Return (X, Y) of the center of cell containing provided text 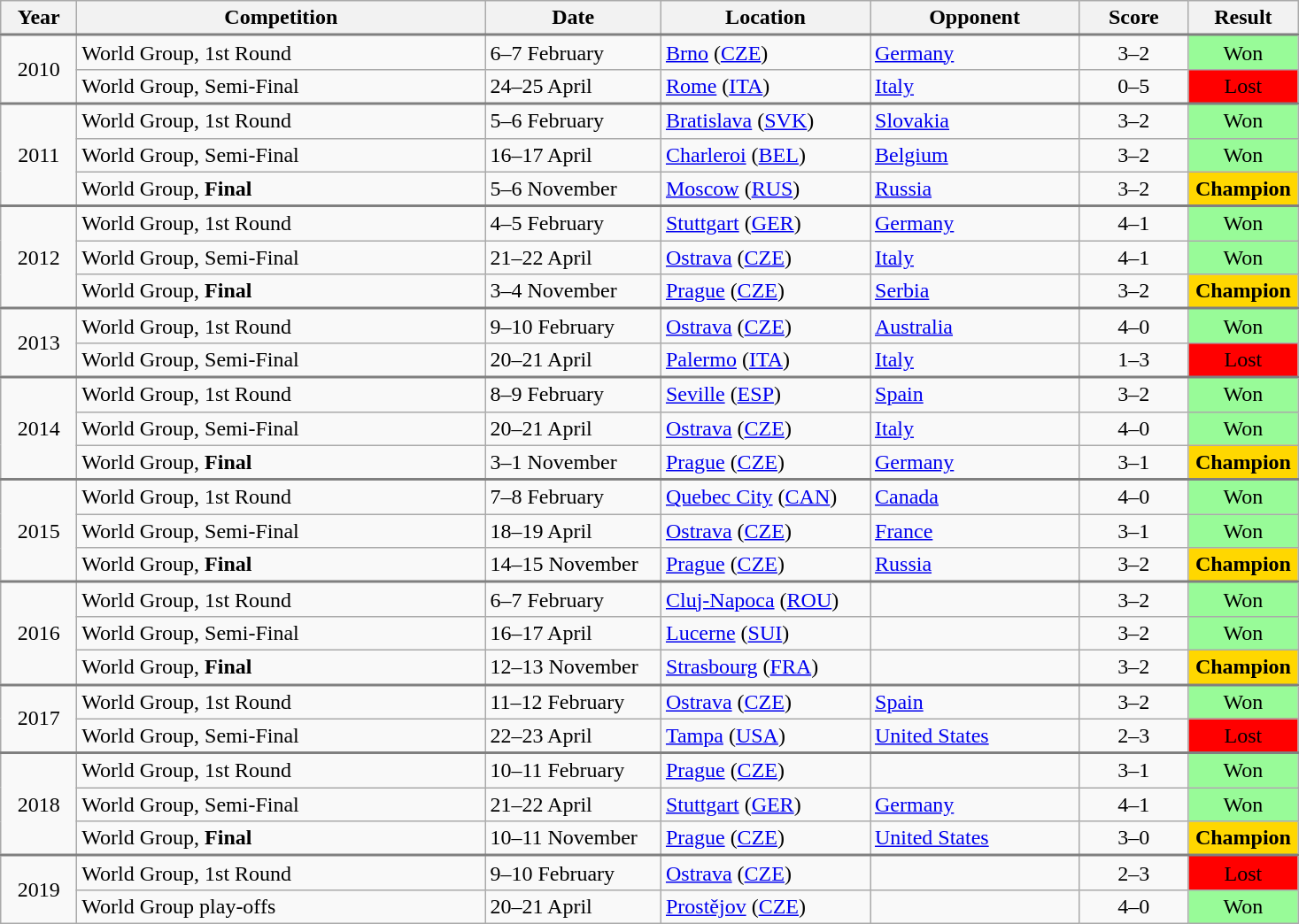
12–13 November (574, 667)
2010 (39, 70)
Lucerne (SUI) (765, 633)
11–12 February (574, 701)
Opponent (974, 18)
Cluj-Napoca (ROU) (765, 600)
Tampa (USA) (765, 736)
22–23 April (574, 736)
Date (574, 18)
Australia (974, 326)
2012 (39, 258)
Year (39, 18)
4–5 February (574, 223)
Canada (974, 497)
0–5 (1134, 87)
Result (1243, 18)
Belgium (974, 155)
3–1 November (574, 462)
18–19 April (574, 531)
Brno (CZE) (765, 53)
Seville (ESP) (765, 395)
Score (1134, 18)
14–15 November (574, 565)
2013 (39, 343)
2017 (39, 719)
3–4 November (574, 292)
5–6 February (574, 120)
Palermo (ITA) (765, 359)
10–11 February (574, 770)
7–8 February (574, 497)
Quebec City (CAN) (765, 497)
Slovakia (974, 120)
Charleroi (BEL) (765, 155)
World Group play-offs (282, 906)
24–25 April (574, 87)
Prostějov (CZE) (765, 906)
Strasbourg (FRA) (765, 667)
2016 (39, 634)
Rome (ITA) (765, 87)
2014 (39, 428)
Competition (282, 18)
5–6 November (574, 189)
Serbia (974, 292)
2011 (39, 155)
Location (765, 18)
Moscow (RUS) (765, 189)
2015 (39, 531)
France (974, 531)
8–9 February (574, 395)
2018 (39, 805)
1–3 (1134, 359)
3–0 (1134, 839)
2019 (39, 890)
10–11 November (574, 839)
Bratislava (SVK) (765, 120)
